Capture the cell that displays the provided text and extract its (x, y) central coordinate. 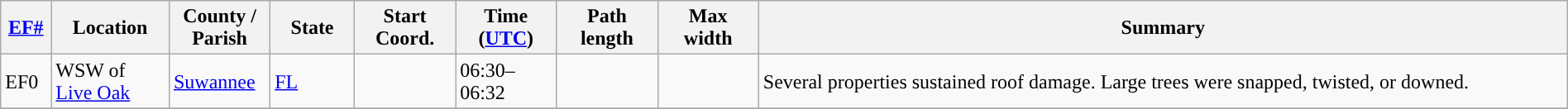
Time (UTC) (506, 28)
Location (111, 28)
EF# (26, 28)
County / Parish (219, 28)
EF0 (26, 81)
State (313, 28)
Suwannee (219, 81)
WSW of Live Oak (111, 81)
Summary (1163, 28)
FL (313, 81)
Start Coord. (404, 28)
Several properties sustained roof damage. Large trees were snapped, twisted, or downed. (1163, 81)
Path length (607, 28)
06:30–06:32 (506, 81)
Max width (708, 28)
